Return the (X, Y) coordinate for the center point of the cell that contains the specified text.  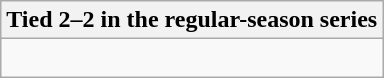
Tied 2–2 in the regular-season series (192, 20)
